Detect which cell encompasses the target text, then output its (x, y) center coordinate. 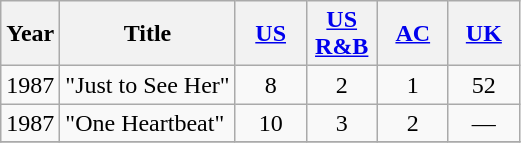
US R&B (342, 34)
1 (412, 85)
10 (270, 123)
— (484, 123)
8 (270, 85)
AC (412, 34)
Year (30, 34)
3 (342, 123)
US (270, 34)
"One Heartbeat" (148, 123)
UK (484, 34)
"Just to See Her" (148, 85)
52 (484, 85)
Title (148, 34)
